From the cell containing the given text, extract its center point as (X, Y) coordinate. 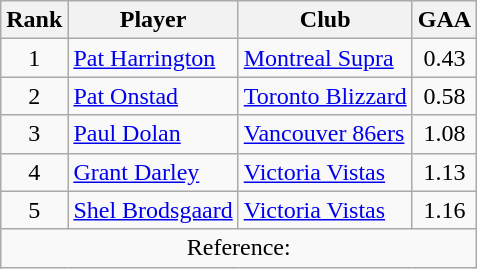
1.13 (444, 172)
2 (34, 96)
Reference: (239, 248)
Montreal Supra (325, 58)
Pat Onstad (153, 96)
Rank (34, 20)
Paul Dolan (153, 134)
4 (34, 172)
1.08 (444, 134)
GAA (444, 20)
1.16 (444, 210)
Club (325, 20)
1 (34, 58)
Pat Harrington (153, 58)
Toronto Blizzard (325, 96)
Vancouver 86ers (325, 134)
Grant Darley (153, 172)
0.58 (444, 96)
Shel Brodsgaard (153, 210)
3 (34, 134)
Player (153, 20)
5 (34, 210)
0.43 (444, 58)
